Identify which cell holds the provided text, then report its (x, y) central coordinate. 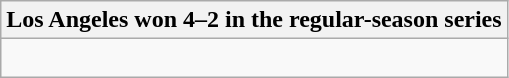
Los Angeles won 4–2 in the regular-season series (254, 20)
